Detect which cell encompasses the target text, then output its (X, Y) center coordinate. 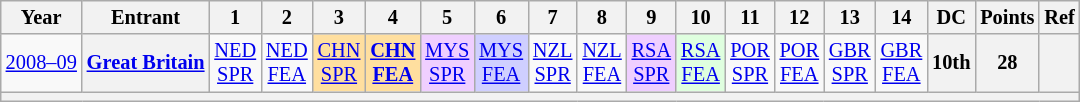
Great Britain (146, 63)
11 (750, 17)
6 (501, 17)
28 (1007, 63)
1 (235, 17)
DC (951, 17)
NEDSPR (235, 63)
PORFEA (800, 63)
10 (700, 17)
PORSPR (750, 63)
NZLFEA (602, 63)
Points (1007, 17)
10th (951, 63)
5 (447, 17)
12 (800, 17)
Ref (1059, 17)
4 (392, 17)
RSASPR (652, 63)
NEDFEA (287, 63)
2 (287, 17)
NZLSPR (552, 63)
GBRSPR (850, 63)
RSAFEA (700, 63)
8 (602, 17)
MYSSPR (447, 63)
CHNFEA (392, 63)
2008–09 (42, 63)
14 (902, 17)
MYSFEA (501, 63)
CHNSPR (340, 63)
GBRFEA (902, 63)
9 (652, 17)
Year (42, 17)
3 (340, 17)
Entrant (146, 17)
13 (850, 17)
7 (552, 17)
